Capture the cell that displays the provided text and extract its (X, Y) central coordinate. 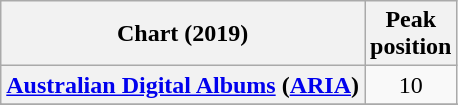
10 (411, 85)
Australian Digital Albums (ARIA) (183, 85)
Chart (2019) (183, 34)
Peakposition (411, 34)
